Extract the [X, Y] coordinate from the center of the cell holding the provided text.  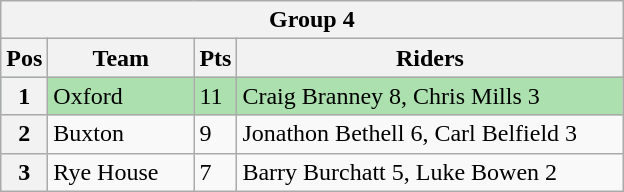
Rye House [121, 172]
11 [216, 96]
2 [24, 134]
3 [24, 172]
Oxford [121, 96]
Barry Burchatt 5, Luke Bowen 2 [430, 172]
9 [216, 134]
Craig Branney 8, Chris Mills 3 [430, 96]
Jonathon Bethell 6, Carl Belfield 3 [430, 134]
Pos [24, 58]
Riders [430, 58]
1 [24, 96]
7 [216, 172]
Team [121, 58]
Buxton [121, 134]
Pts [216, 58]
Group 4 [312, 20]
